Identify which cell holds the provided text, then report its [x, y] central coordinate. 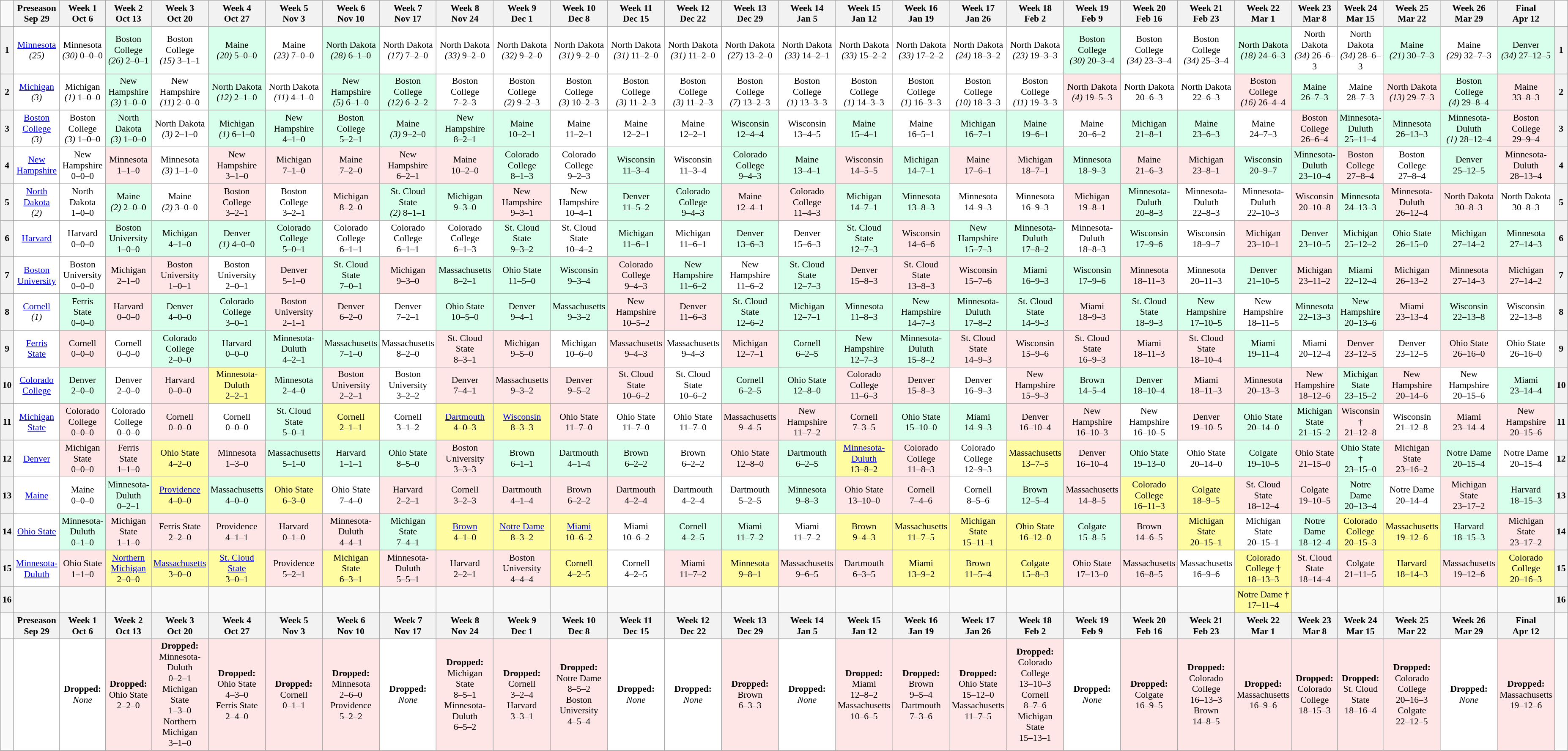
Colorado College †18–13–3 [1264, 569]
Dropped:Ohio State2–2–0 [128, 695]
Boston College(3) [36, 129]
Maine19–6–1 [1035, 129]
St. Cloud State18–9–3 [1149, 312]
Maine20–6–2 [1092, 129]
Colorado College20–16–3 [1526, 569]
Wisconsin20–10–8 [1315, 202]
North Dakota(33) 15–2–2 [864, 50]
Maine15–4–1 [864, 129]
Boston College(7) 13–2–3 [750, 92]
Minnesota13–8–3 [921, 202]
Massachusetts5–1–0 [293, 459]
New Hampshire18–11–5 [1264, 312]
Minnesota24–13–3 [1360, 202]
Wisconsin8–3–3 [522, 422]
Ohio State16–12–0 [1035, 532]
Michigan State0–0–0 [82, 459]
Ohio State19–13–0 [1149, 459]
Maine24–7–3 [1264, 129]
Minnesota-Duluth4–4–1 [351, 532]
North Dakota(33) 17–2–2 [921, 50]
New Hampshire12–7–3 [864, 349]
New Hampshire16–10–5 [1149, 422]
Boston College(4) 29–8–4 [1469, 92]
Cornell3–2–3 [465, 495]
Ohio State8–5–0 [408, 459]
Michigan7–1–0 [293, 166]
Maine(23) 7–0–0 [293, 50]
Ohio State26–15–0 [1412, 239]
Minnesota11–8–3 [864, 312]
Massachusetts3–0–0 [180, 569]
Maine21–6–3 [1149, 166]
Denver9–4–1 [522, 312]
Minnesota20–13–3 [1264, 385]
Michigan(1) 1–0–0 [82, 92]
Notre Dame8–3–2 [522, 532]
St. Cloud State18–14–4 [1315, 569]
Dartmouth6–3–5 [864, 569]
New Hampshire6–2–1 [408, 166]
Colgate18–9–5 [1206, 495]
Boston University [36, 276]
St. Cloud State13–8–3 [921, 276]
Denver15–6–3 [807, 239]
Denver19–10–5 [1206, 422]
St. Cloud State8–3–1 [465, 349]
Dropped:Notre Dame8–5–2Boston University4–5–4 [579, 695]
Ferris State2–2–0 [180, 532]
Minnesota-Duluth22–8–3 [1206, 202]
St. Cloud State18–12–4 [1264, 495]
Michigan8–2–0 [351, 202]
Brown6–1–1 [522, 459]
Wisconsin9–3–4 [579, 276]
Minnesota-Duluth4–2–1 [293, 349]
Dropped:Miami12–8–2Massachusetts10–6–5 [864, 695]
Michigan23–10–1 [1264, 239]
Denver23–10–5 [1315, 239]
Miami13–9–2 [921, 569]
Ohio State7–4–0 [351, 495]
Boston College(1) 16–3–3 [921, 92]
Maine(3) 9–2–0 [408, 129]
Michigan State23–16–2 [1412, 459]
Minnesota18–9–3 [1092, 166]
St. Cloud State16–9–3 [1092, 349]
Michigan10–6–0 [579, 349]
Michigan18–7–1 [1035, 166]
New Hampshire(3) 1–0–0 [128, 92]
Michigan State [36, 422]
Notre Dame20–13–4 [1360, 495]
Colorado College20–15–3 [1360, 532]
North Dakota(32) 9–2–0 [522, 50]
Massachusetts11–7–5 [921, 532]
Wisconsin21–12–8 [1412, 422]
Michigan16–7–1 [979, 129]
Minnesota-Duluth18–8–3 [1092, 239]
Boston College(3) 10–2–3 [579, 92]
Maine(20) 5–0–0 [237, 50]
Maine26–7–3 [1315, 92]
Colorado College12–9–3 [979, 459]
Denver25–12–5 [1469, 166]
Minnesota-Duluth22–10–3 [1264, 202]
Boston College26–6–4 [1315, 129]
North Dakota(23) 19–3–3 [1035, 50]
Dartmouth6–2–5 [807, 459]
New Hampshire17–10–5 [1206, 312]
Denver13–6–3 [750, 239]
Wisconsin15–7–6 [979, 276]
Boston University0–0–0 [82, 276]
North Dakota22–6–3 [1206, 92]
Minnesota22–13–3 [1315, 312]
Cornell3–1–2 [408, 422]
Colorado College8–1–3 [522, 166]
Maine17–6–1 [979, 166]
Minnesota-Duluth5–5–1 [408, 569]
New Hampshire10–5–2 [636, 312]
Providence4–1–1 [237, 532]
Denver(34) 27–12–5 [1526, 50]
Ohio State17–13–0 [1092, 569]
Michigan State15–11–1 [979, 532]
Massachusetts9–6–5 [807, 569]
Minnesota-Duluth0–2–1 [128, 495]
Cornell2–1–1 [351, 422]
Miami16–9–3 [1035, 276]
Ferris State0–0–0 [82, 312]
Colorado College16–11–3 [1149, 495]
Dropped:Colorado College16–13–3Brown14–8–5 [1206, 695]
Northern Michigan2–0–0 [128, 569]
Maine [36, 495]
Massachusetts14–8–5 [1092, 495]
Brown9–4–3 [864, 532]
Michigan State6–3–1 [351, 569]
Cornell7–4–6 [921, 495]
North Dakota1–0–0 [82, 202]
Ferris State1–1–0 [128, 459]
Maine23–6–3 [1206, 129]
North Dakota20–6–3 [1149, 92]
Ohio State10–5–0 [465, 312]
St. Cloud State9–3–2 [522, 239]
Boston College(26) 2–0–1 [128, 50]
Dropped:Massachusetts16–9–6 [1264, 695]
Colorado College3–0–1 [237, 312]
Maine10–2–0 [465, 166]
Minnesota2–4–0 [293, 385]
Ohio State1–1–0 [82, 569]
Denver11–5–2 [636, 202]
New Hampshire9–3–1 [522, 202]
Michigan State7–4–1 [408, 532]
St. Cloud State18–10–4 [1206, 349]
Brown14–5–4 [1092, 385]
Minnesota1–3–0 [237, 459]
Brown4–1–0 [465, 532]
Maine28–7–3 [1360, 92]
New Hampshire20–14–6 [1412, 385]
New Hampshire4–1–0 [293, 129]
New Hampshire15–7–3 [979, 239]
Denver6–2–0 [351, 312]
Boston College(12) 6–2–2 [408, 92]
North Dakota(13) 29–7–3 [1412, 92]
Dropped:Michigan State8–5–1Minnesota-Duluth6–5–2 [465, 695]
New Hampshire8–2–1 [465, 129]
Boston College5–2–1 [351, 129]
Colorado College6–1–3 [465, 239]
St. Cloud State(2) 8–1–1 [408, 202]
Massachusetts8–2–1 [465, 276]
Maine33–8–3 [1526, 92]
Wisconsin13–4–5 [807, 129]
Minnesota-Duluth15–8–2 [921, 349]
Massachusetts16–9–6 [1206, 569]
St. Cloud State12–6–2 [750, 312]
Wisconsin18–9–7 [1206, 239]
Harvard18–14–3 [1412, 569]
Michigan State23–15–2 [1360, 385]
North Dakota(33) 14–2–1 [807, 50]
Harvard0–1–0 [293, 532]
St. Cloud State7–0–1 [351, 276]
Miami22–12–4 [1360, 276]
Michigan23–8–1 [1206, 166]
Minnesota-Duluth26–12–4 [1412, 202]
Maine(2) 3–0–0 [180, 202]
North Dakota(27) 13–2–0 [750, 50]
Dropped:Colorado College20–16–3Colgate22–12–5 [1412, 695]
Dropped:Ohio State4–3–0Ferris State2–4–0 [237, 695]
Dropped:Colorado College18–15–3 [1315, 695]
Colorado College5–0–1 [293, 239]
Colorado College9–2–3 [579, 166]
Minnesota-Duluth2–2–1 [237, 385]
Ohio State11–5–0 [522, 276]
North Dakota(34) 26–6–3 [1315, 50]
North Dakota(24) 18–3–2 [979, 50]
Miami19–11–4 [1264, 349]
Denver21–10–5 [1264, 276]
Minnesota14–9–3 [979, 202]
Dropped:Brown6–3–3 [750, 695]
Denver7–4–1 [465, 385]
Dropped:Cornell0–1–1 [293, 695]
Dropped:Ohio State15–12–0Massachusetts11–7–5 [979, 695]
Boston College(16) 26–4–4 [1264, 92]
Dropped:Cornell3–2–4Harvard3–3–1 [522, 695]
Boston University4–4–4 [522, 569]
Dartmouth5–2–5 [750, 495]
New Hampshire15–9–3 [1035, 385]
Michigan25–12–2 [1360, 239]
Denver11–6–3 [693, 312]
Dropped:Colorado College13–10–3Cornell8–7–6Michigan State15–13–1 [1035, 695]
Wisconsin14–5–5 [864, 166]
Dartmouth4–0–3 [465, 422]
Notre Dame20–14–4 [1412, 495]
Minnesota20–11–3 [1206, 276]
Denver9–5–2 [579, 385]
Miami23–13–4 [1412, 312]
New Hampshire0–0–0 [82, 166]
Minnesota18–11–3 [1149, 276]
Miami20–12–4 [1315, 349]
New Hampshire3–1–0 [237, 166]
Minnesota-Duluth25–11–4 [1360, 129]
New Hampshire(5) 6–1–0 [351, 92]
Massachusetts16–8–5 [1149, 569]
Ohio State [36, 532]
St. Cloud State5–0–1 [293, 422]
Miami14–9–3 [979, 422]
Minnesota-Duluth0–1–0 [82, 532]
Denver5–1–0 [293, 276]
Providence5–2–1 [293, 569]
Boston College(34) 23–3–4 [1149, 50]
North Dakota(12) 2–1–0 [237, 92]
North Dakota(18) 24–6–3 [1264, 50]
Denver16–9–3 [979, 385]
Boston College(1) 14–3–3 [864, 92]
Minnesota-Duluth(1) 28–12–4 [1469, 129]
Michigan2–1–0 [128, 276]
Maine13–4–1 [807, 166]
Massachusetts13–7–5 [1035, 459]
Maine10–2–1 [522, 129]
Colorado College [36, 385]
North Dakota(3) 2–1–0 [180, 129]
New Hampshire20–13–6 [1360, 312]
Maine(21) 30–7–3 [1412, 50]
Wisconsin †21–12–8 [1360, 422]
New Hampshire10–4–1 [579, 202]
Ferris State [36, 349]
Dropped:Minnesota-Duluth0–2–1Michigan State1–3–0Northern Michigan3–1–0 [180, 695]
Colorado College2–0–0 [180, 349]
Maine(29) 32–7–3 [1469, 50]
Boston University2–1–1 [293, 312]
Boston College29–9–4 [1526, 129]
Denver4–0–0 [180, 312]
Maine7–2–0 [351, 166]
Minnesota16–9–3 [1035, 202]
Boston College(3) 1–0–0 [82, 129]
Harvard1–1–1 [351, 459]
Minnesota-Duluth28–13–4 [1526, 166]
Maine11–2–1 [579, 129]
Michigan(3) [36, 92]
Minnesota(25) [36, 50]
North Dakota(31) 9–2–0 [579, 50]
Brown12–5–4 [1035, 495]
New Hampshire(11) 2–0–0 [180, 92]
New Hampshire16–10–3 [1092, 422]
Colgate15–8–5 [1092, 532]
New Hampshire18–12–6 [1315, 385]
Colorado College11–8–3 [921, 459]
Dropped:Massachusetts19–12–6 [1526, 695]
Wisconsin15–9–6 [1035, 349]
Boston College(30) 20–3–4 [1092, 50]
North Dakota(34) 28–6–3 [1360, 50]
Michigan4–1–0 [180, 239]
Massachusetts7–1–0 [351, 349]
Minnesota-Duluth20–8–3 [1149, 202]
Michigan State1–1–0 [128, 532]
Minnesota-Duluth23–10–4 [1315, 166]
Denver7–2–1 [408, 312]
Minnesota26–13–3 [1412, 129]
Maine12–4–1 [750, 202]
Cornell8–5–6 [979, 495]
Boston University3–2–2 [408, 385]
Brown14–6–5 [1149, 532]
Wisconsin20–9–7 [1264, 166]
Ohio State6–3–0 [293, 495]
Maine0–0–0 [82, 495]
Minnesota(30) 0–0–0 [82, 50]
Minnesota(3) 1–1–0 [180, 166]
North Dakota(3) 1–0–0 [128, 129]
Colorado College11–4–3 [807, 202]
Boston University2–0–1 [237, 276]
North Dakota(17) 7–2–0 [408, 50]
Notre Dame †17–11–4 [1264, 600]
Ohio State13–10–0 [864, 495]
North Dakota(28) 6–1–0 [351, 50]
Denver18–10–4 [1149, 385]
Boston University1–0–0 [128, 239]
Michigan21–8–1 [1149, 129]
Boston University1–0–1 [180, 276]
Cornell7–3–5 [864, 422]
Minnesota9–8–3 [807, 495]
New Hampshire11–7–2 [807, 422]
St. Cloud State10–4–2 [579, 239]
Colgate15–8–3 [1035, 569]
North Dakota(4) 19–5–3 [1092, 92]
New Hampshire [36, 166]
Boston College(15) 3–1–1 [180, 50]
Maine16–5–1 [921, 129]
Dropped:St. Cloud State18–16–4 [1360, 695]
Wisconsin14–6–6 [921, 239]
Colorado College11–6–3 [864, 385]
Michigan19–8–1 [1092, 202]
New Hampshire14–7–3 [921, 312]
Ohio State21–15–0 [1315, 459]
Ohio State4–2–0 [180, 459]
Colgate21–11–5 [1360, 569]
Ohio State †23–15–0 [1360, 459]
Miami18–9–3 [1092, 312]
Massachusetts9–4–5 [750, 422]
Boston College(34) 25–3–4 [1206, 50]
Dropped:Colgate16–9–5 [1149, 695]
North Dakota(2) [36, 202]
Massachusetts8–2–0 [408, 349]
Wisconsin12–4–4 [750, 129]
North Dakota(33) 9–2–0 [465, 50]
Dropped:Minnesota2–6–0Providence5–2–2 [351, 695]
Cornell(1) [36, 312]
Ohio State15–10–0 [921, 422]
Michigan(1) 6–1–0 [237, 129]
Michigan State21–15–2 [1315, 422]
Michigan26–13–2 [1412, 276]
Boston College(1) 13–3–3 [807, 92]
Michigan9–5–0 [522, 349]
Minnesota9–8–1 [750, 569]
Massachusetts4–0–0 [237, 495]
Dropped:Brown9–5–4Dartmouth7–3–6 [921, 695]
Michigan23–11–2 [1315, 276]
Notre Dame18–12–4 [1315, 532]
North Dakota(11) 4–1–0 [293, 92]
Providence4–0–0 [180, 495]
Minnesota-Duluth [36, 569]
Brown11–5–4 [979, 569]
Boston College7–2–3 [465, 92]
Denver(1) 4–0–0 [237, 239]
Denver [36, 459]
Boston University3–3–3 [465, 459]
Boston College(10) 18–3–3 [979, 92]
Boston College(2) 9–2–3 [522, 92]
Boston College(11) 19–3–3 [1035, 92]
Minnesota-Duluth13–8–2 [864, 459]
Boston University2–2–1 [351, 385]
Maine(2) 2–0–0 [128, 202]
Harvard [36, 239]
Minnesota1–1–0 [128, 166]
St. Cloud State3–0–1 [237, 569]
